Return [X, Y] of the center of cell containing provided text 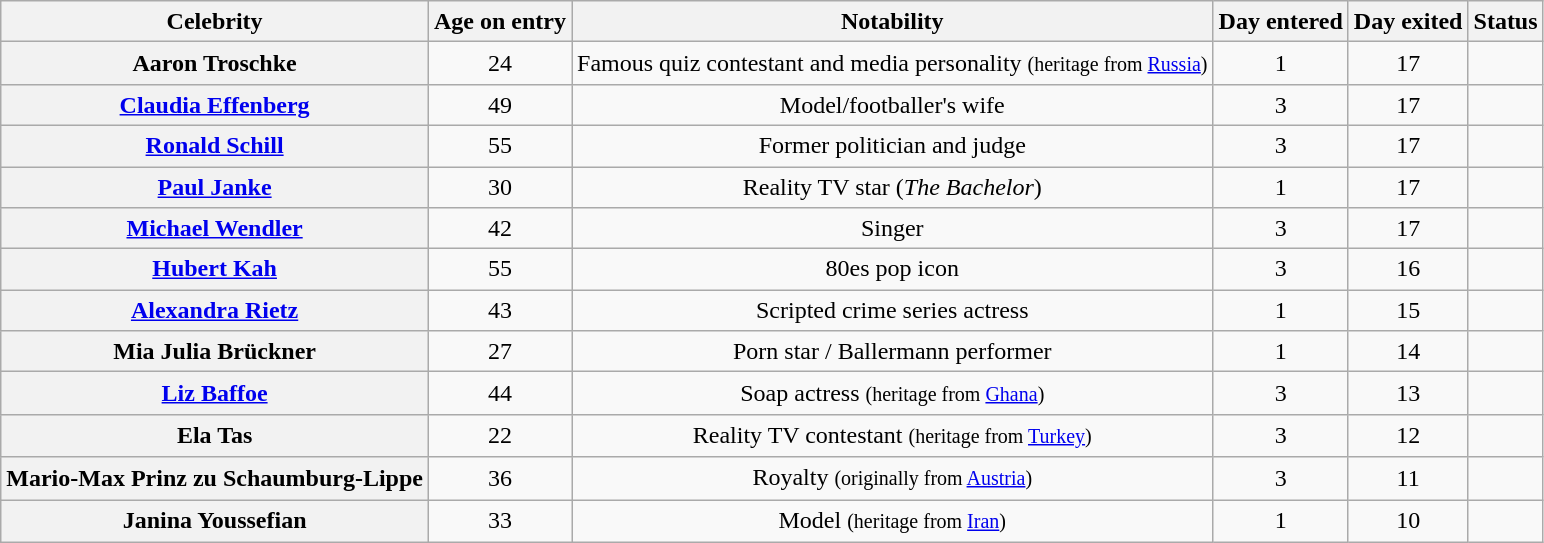
49 [500, 104]
Porn star / Ballermann performer [893, 352]
Claudia Effenberg [215, 104]
11 [1408, 478]
Famous quiz contestant and media personality (heritage from Russia) [893, 64]
Ela Tas [215, 436]
Singer [893, 228]
30 [500, 186]
Status [1506, 22]
33 [500, 522]
13 [1408, 394]
14 [1408, 352]
Notability [893, 22]
Day exited [1408, 22]
Former politician and judge [893, 146]
Reality TV star (The Bachelor) [893, 186]
12 [1408, 436]
Day entered [1280, 22]
Reality TV contestant (heritage from Turkey) [893, 436]
Ronald Schill [215, 146]
Model/footballer's wife [893, 104]
Mario-Max Prinz zu Schaumburg-Lippe [215, 478]
42 [500, 228]
Celebrity [215, 22]
36 [500, 478]
Michael Wendler [215, 228]
Soap actress (heritage from Ghana) [893, 394]
16 [1408, 270]
Paul Janke [215, 186]
Alexandra Rietz [215, 310]
Janina Youssefian [215, 522]
Mia Julia Brückner [215, 352]
Scripted crime series actress [893, 310]
10 [1408, 522]
Age on entry [500, 22]
Hubert Kah [215, 270]
27 [500, 352]
80es pop icon [893, 270]
24 [500, 64]
44 [500, 394]
15 [1408, 310]
Liz Baffoe [215, 394]
Aaron Troschke [215, 64]
Model (heritage from Iran) [893, 522]
43 [500, 310]
22 [500, 436]
Royalty (originally from Austria) [893, 478]
